Identify which cell holds the provided text, then report its (x, y) central coordinate. 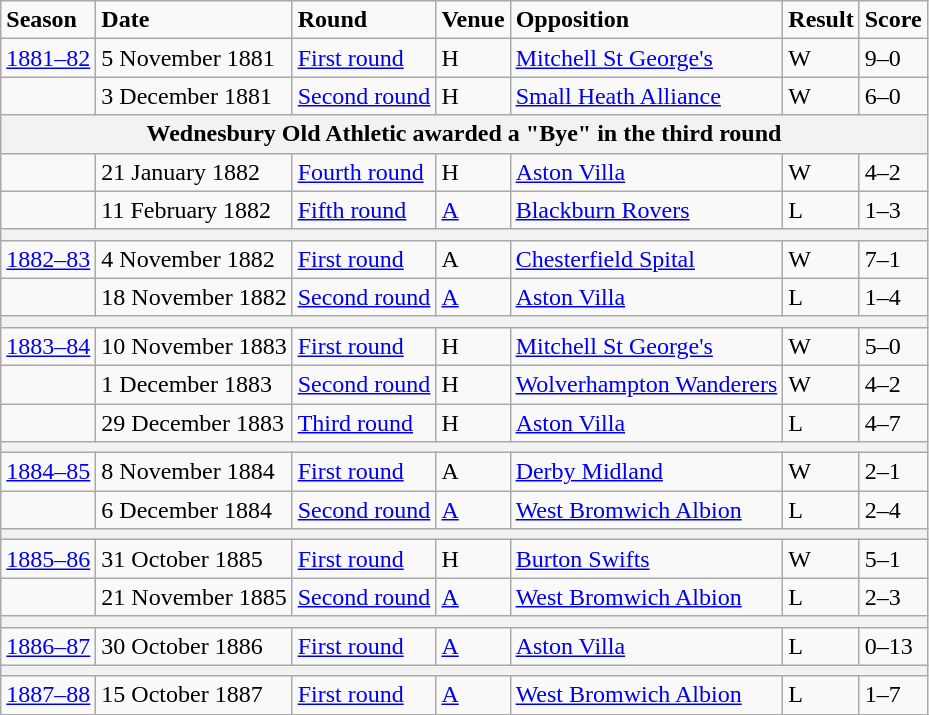
Season (48, 20)
1 December 1883 (194, 384)
Blackburn Rovers (646, 210)
Opposition (646, 20)
15 October 1887 (194, 695)
5–1 (893, 559)
Wolverhampton Wanderers (646, 384)
21 January 1882 (194, 172)
1881–82 (48, 58)
4–7 (893, 423)
Date (194, 20)
1882–83 (48, 259)
10 November 1883 (194, 346)
9–0 (893, 58)
8 November 1884 (194, 472)
Round (364, 20)
2–4 (893, 510)
5 November 1881 (194, 58)
2–1 (893, 472)
Venue (473, 20)
Derby Midland (646, 472)
30 October 1886 (194, 646)
1887–88 (48, 695)
Result (821, 20)
5–0 (893, 346)
6 December 1884 (194, 510)
18 November 1882 (194, 297)
Wednesbury Old Athletic awarded a "Bye" in the third round (464, 134)
0–13 (893, 646)
Third round (364, 423)
1884–85 (48, 472)
4 November 1882 (194, 259)
29 December 1883 (194, 423)
6–0 (893, 96)
Fifth round (364, 210)
11 February 1882 (194, 210)
Score (893, 20)
3 December 1881 (194, 96)
2–3 (893, 597)
1885–86 (48, 559)
1–7 (893, 695)
7–1 (893, 259)
31 October 1885 (194, 559)
1–3 (893, 210)
1–4 (893, 297)
Burton Swifts (646, 559)
Fourth round (364, 172)
Small Heath Alliance (646, 96)
1886–87 (48, 646)
1883–84 (48, 346)
Chesterfield Spital (646, 259)
21 November 1885 (194, 597)
